Determine the (X, Y) coordinate at the center of the cell enclosing the given text.  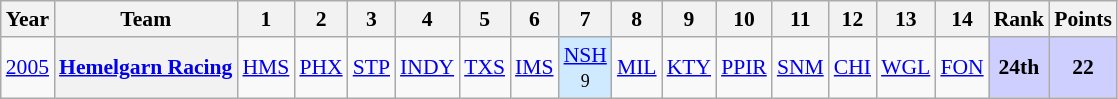
11 (800, 19)
6 (534, 19)
KTY (689, 68)
Team (146, 19)
3 (372, 19)
9 (689, 19)
10 (744, 19)
8 (637, 19)
PPIR (744, 68)
2 (320, 19)
14 (962, 19)
12 (852, 19)
5 (484, 19)
NSH9 (586, 68)
1 (266, 19)
CHI (852, 68)
FON (962, 68)
Rank (1020, 19)
22 (1083, 68)
13 (906, 19)
SNM (800, 68)
HMS (266, 68)
MIL (637, 68)
Year (28, 19)
Points (1083, 19)
STP (372, 68)
4 (427, 19)
INDY (427, 68)
WGL (906, 68)
2005 (28, 68)
Hemelgarn Racing (146, 68)
IMS (534, 68)
7 (586, 19)
24th (1020, 68)
PHX (320, 68)
TXS (484, 68)
